Output the [X, Y] coordinate of the center of the cell containing the given text.  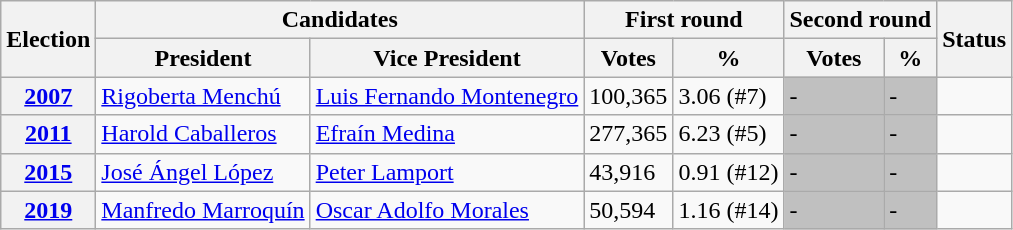
2007 [48, 96]
6.23 (#5) [728, 134]
43,916 [628, 172]
2011 [48, 134]
José Ángel López [203, 172]
Luis Fernando Montenegro [447, 96]
Oscar Adolfo Morales [447, 210]
Election [48, 39]
Status [974, 39]
Harold Caballeros [203, 134]
1.16 (#14) [728, 210]
Manfredo Marroquín [203, 210]
3.06 (#7) [728, 96]
President [203, 58]
Candidates [340, 20]
Peter Lamport [447, 172]
Efraín Medina [447, 134]
Vice President [447, 58]
First round [684, 20]
2015 [48, 172]
100,365 [628, 96]
2019 [48, 210]
Second round [860, 20]
50,594 [628, 210]
Rigoberta Menchú [203, 96]
277,365 [628, 134]
0.91 (#12) [728, 172]
